Extract the [x, y] coordinate from the center of the cell holding the provided text.  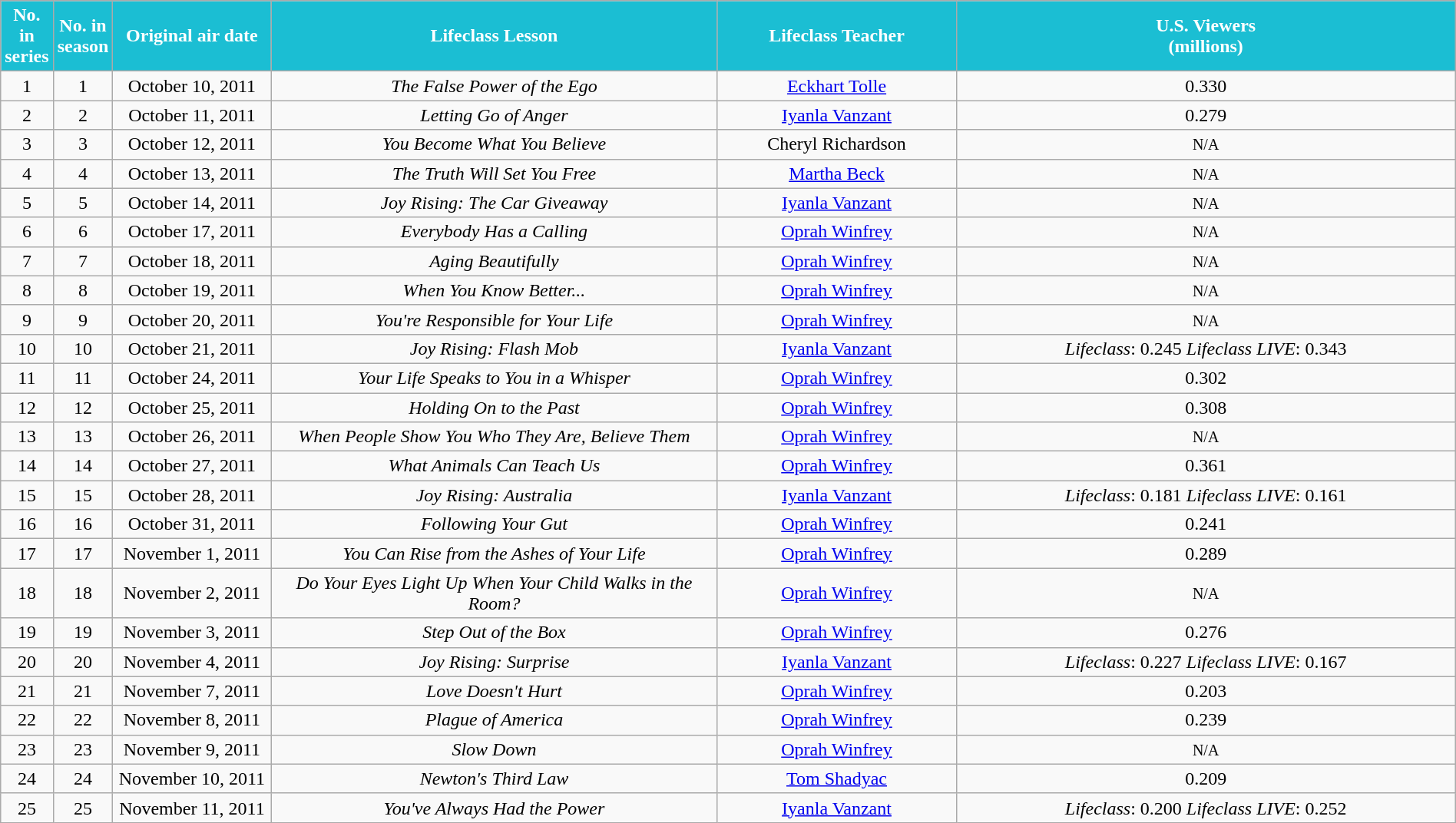
0.203 [1206, 691]
0.330 [1206, 86]
Eckhart Tolle [837, 86]
Step Out of the Box [495, 633]
October 27, 2011 [192, 466]
October 28, 2011 [192, 495]
You've Always Had the Power [495, 808]
Newton's Third Law [495, 778]
Lifeclass: 0.245 Lifeclass LIVE: 0.343 [1206, 349]
The False Power of the Ego [495, 86]
October 25, 2011 [192, 408]
October 10, 2011 [192, 86]
0.302 [1206, 378]
October 31, 2011 [192, 524]
November 11, 2011 [192, 808]
Aging Beautifully [495, 261]
Letting Go of Anger [495, 115]
October 12, 2011 [192, 144]
What Animals Can Teach Us [495, 466]
You Can Rise from the Ashes of Your Life [495, 554]
Joy Rising: The Car Giveaway [495, 203]
No. inseason [83, 36]
Slow Down [495, 749]
October 19, 2011 [192, 290]
November 3, 2011 [192, 633]
October 26, 2011 [192, 437]
When People Show You Who They Are, Believe Them [495, 437]
November 4, 2011 [192, 662]
October 24, 2011 [192, 378]
Holding On to the Past [495, 408]
Everybody Has a Calling [495, 232]
0.361 [1206, 466]
Lifeclass: 0.227 Lifeclass LIVE: 0.167 [1206, 662]
October 20, 2011 [192, 319]
October 18, 2011 [192, 261]
U.S. Viewers(millions) [1206, 36]
You're Responsible for Your Life [495, 319]
Lifeclass Teacher [837, 36]
Do Your Eyes Light Up When Your Child Walks in the Room? [495, 593]
October 13, 2011 [192, 174]
Original air date [192, 36]
Cheryl Richardson [837, 144]
0.241 [1206, 524]
Joy Rising: Australia [495, 495]
Lifeclass Lesson [495, 36]
October 11, 2011 [192, 115]
October 14, 2011 [192, 203]
Joy Rising: Surprise [495, 662]
Joy Rising: Flash Mob [495, 349]
You Become What You Believe [495, 144]
No. inseries [27, 36]
When You Know Better... [495, 290]
October 17, 2011 [192, 232]
Lifeclass: 0.200 Lifeclass LIVE: 0.252 [1206, 808]
November 7, 2011 [192, 691]
Tom Shadyac [837, 778]
November 1, 2011 [192, 554]
Love Doesn't Hurt [495, 691]
November 2, 2011 [192, 593]
November 8, 2011 [192, 720]
Martha Beck [837, 174]
The Truth Will Set You Free [495, 174]
Lifeclass: 0.181 Lifeclass LIVE: 0.161 [1206, 495]
November 9, 2011 [192, 749]
0.276 [1206, 633]
0.279 [1206, 115]
0.209 [1206, 778]
November 10, 2011 [192, 778]
Your Life Speaks to You in a Whisper [495, 378]
0.308 [1206, 408]
0.289 [1206, 554]
October 21, 2011 [192, 349]
Following Your Gut [495, 524]
Plague of America [495, 720]
0.239 [1206, 720]
